Determine the [X, Y] coordinate at the center of the cell enclosing the given text.  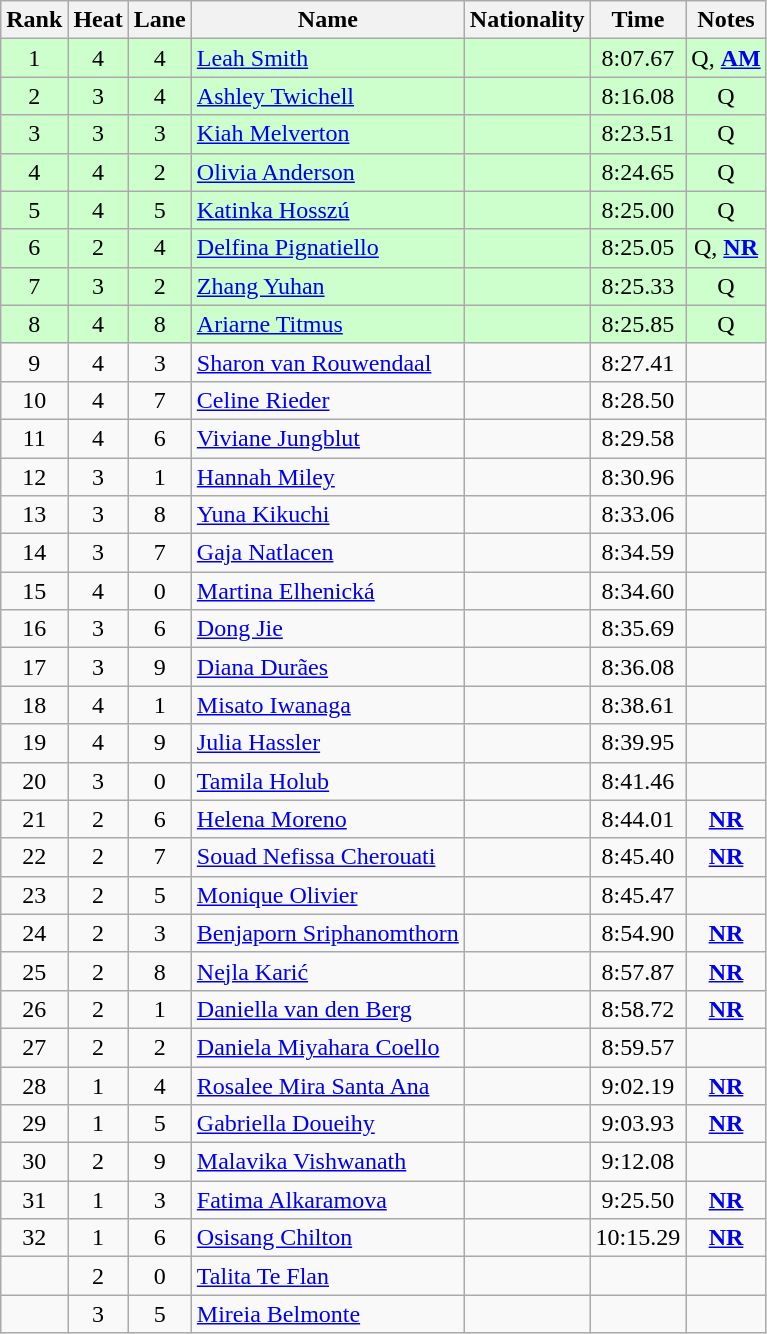
8:33.06 [638, 515]
19 [34, 743]
Julia Hassler [328, 743]
Daniella van den Berg [328, 1009]
Katinka Hosszú [328, 210]
Nejla Karić [328, 971]
8:45.40 [638, 857]
8:58.72 [638, 1009]
Sharon van Rouwendaal [328, 362]
Rank [34, 20]
8:59.57 [638, 1047]
Osisang Chilton [328, 1238]
Delfina Pignatiello [328, 248]
8:27.41 [638, 362]
23 [34, 895]
30 [34, 1162]
Zhang Yuhan [328, 286]
21 [34, 819]
Kiah Melverton [328, 134]
9:02.19 [638, 1085]
8:25.05 [638, 248]
8:34.60 [638, 591]
16 [34, 629]
Q, AM [726, 58]
29 [34, 1124]
11 [34, 438]
8:54.90 [638, 933]
8:24.65 [638, 172]
27 [34, 1047]
Fatima Alkaramova [328, 1200]
Helena Moreno [328, 819]
Celine Rieder [328, 400]
Diana Durães [328, 667]
Time [638, 20]
13 [34, 515]
Name [328, 20]
Lane [160, 20]
17 [34, 667]
Rosalee Mira Santa Ana [328, 1085]
9:25.50 [638, 1200]
Q, NR [726, 248]
Mireia Belmonte [328, 1314]
10:15.29 [638, 1238]
Talita Te Flan [328, 1276]
Daniela Miyahara Coello [328, 1047]
Monique Olivier [328, 895]
Ashley Twichell [328, 96]
8:35.69 [638, 629]
8:57.87 [638, 971]
8:07.67 [638, 58]
Dong Jie [328, 629]
9:03.93 [638, 1124]
Martina Elhenická [328, 591]
8:38.61 [638, 705]
Ariarne Titmus [328, 324]
15 [34, 591]
22 [34, 857]
14 [34, 553]
9:12.08 [638, 1162]
8:28.50 [638, 400]
25 [34, 971]
Viviane Jungblut [328, 438]
Misato Iwanaga [328, 705]
Souad Nefissa Cherouati [328, 857]
12 [34, 477]
26 [34, 1009]
Heat [98, 20]
Olivia Anderson [328, 172]
8:45.47 [638, 895]
18 [34, 705]
31 [34, 1200]
28 [34, 1085]
Yuna Kikuchi [328, 515]
8:39.95 [638, 743]
Gabriella Doueihy [328, 1124]
8:16.08 [638, 96]
Leah Smith [328, 58]
8:25.33 [638, 286]
8:23.51 [638, 134]
Nationality [527, 20]
Tamila Holub [328, 781]
Notes [726, 20]
8:29.58 [638, 438]
32 [34, 1238]
8:34.59 [638, 553]
8:25.00 [638, 210]
10 [34, 400]
8:44.01 [638, 819]
Benjaporn Sriphanomthorn [328, 933]
24 [34, 933]
8:30.96 [638, 477]
8:36.08 [638, 667]
8:41.46 [638, 781]
Gaja Natlacen [328, 553]
Malavika Vishwanath [328, 1162]
20 [34, 781]
Hannah Miley [328, 477]
8:25.85 [638, 324]
